Identify which cell holds the provided text, then report its [X, Y] central coordinate. 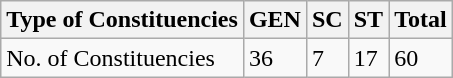
36 [274, 58]
GEN [274, 20]
7 [327, 58]
No. of Constituencies [122, 58]
60 [421, 58]
Type of Constituencies [122, 20]
17 [368, 58]
Total [421, 20]
ST [368, 20]
SC [327, 20]
